Locate the cell with the specified text and output its [X, Y] center coordinate. 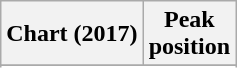
Peakposition [189, 34]
Chart (2017) [72, 34]
